Identify which cell holds the provided text, then report its (x, y) central coordinate. 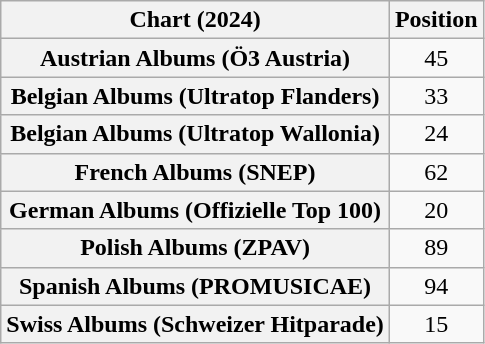
94 (436, 286)
15 (436, 324)
33 (436, 96)
Spanish Albums (PROMUSICAE) (196, 286)
Swiss Albums (Schweizer Hitparade) (196, 324)
Polish Albums (ZPAV) (196, 248)
89 (436, 248)
Austrian Albums (Ö3 Austria) (196, 58)
20 (436, 210)
Belgian Albums (Ultratop Wallonia) (196, 134)
German Albums (Offizielle Top 100) (196, 210)
Belgian Albums (Ultratop Flanders) (196, 96)
Chart (2024) (196, 20)
French Albums (SNEP) (196, 172)
24 (436, 134)
62 (436, 172)
Position (436, 20)
45 (436, 58)
